Output the (x, y) coordinate of the center of the cell containing the given text.  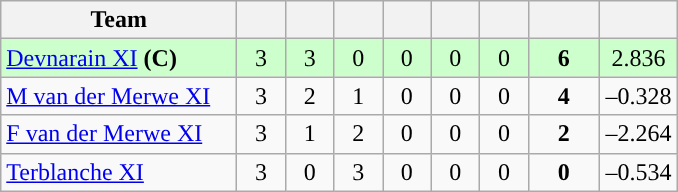
2.836 (638, 58)
–0.534 (638, 172)
4 (564, 96)
M van der Merwe XI (119, 96)
Team (119, 20)
6 (564, 58)
–0.328 (638, 96)
Terblanche XI (119, 172)
F van der Merwe XI (119, 134)
–2.264 (638, 134)
Devnarain XI (C) (119, 58)
